Output the (x, y) coordinate of the center of the cell containing the given text.  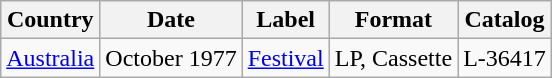
Australia (50, 58)
Country (50, 20)
October 1977 (171, 58)
Catalog (505, 20)
Label (286, 20)
L-36417 (505, 58)
LP, Cassette (393, 58)
Format (393, 20)
Festival (286, 58)
Date (171, 20)
